Search for the cell housing the specified text and yield its [X, Y] center coordinate. 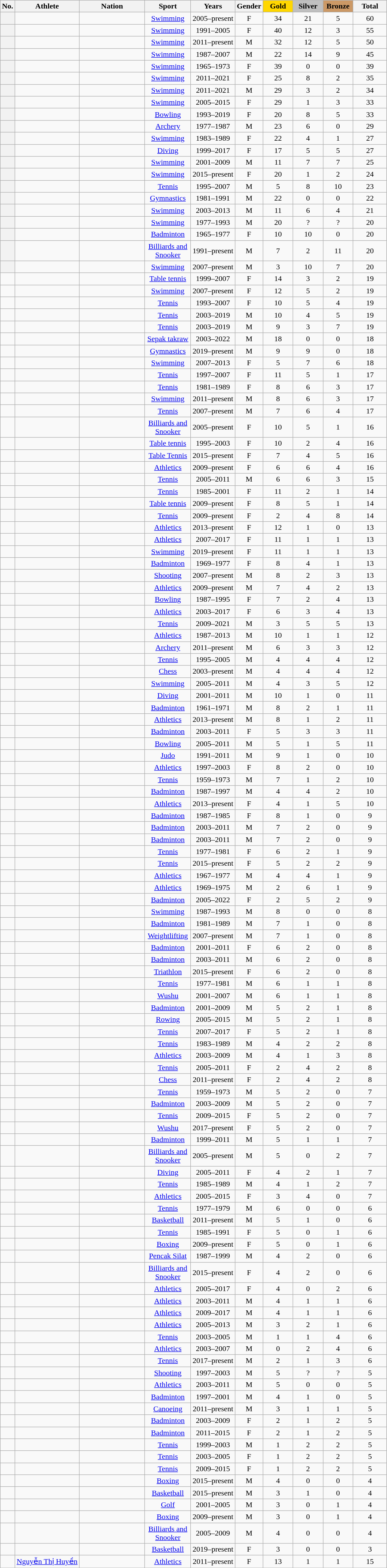
2005–2022 [213, 899]
Canoeing [168, 1409]
2003–present [213, 671]
Pencak Silat [168, 1256]
Athlete [47, 6]
Sport [168, 6]
Gender [249, 6]
32 [278, 42]
1985–1991 [213, 1232]
1965–1977 [213, 234]
Table Tennis [168, 455]
2001–2007 [213, 996]
2005–2013 [213, 1325]
2001–2005 [213, 1505]
1987–1997 [213, 792]
1987–2013 [213, 635]
Nation [112, 6]
No. [8, 6]
1965–1973 [213, 66]
60 [370, 18]
1969–1975 [213, 887]
1977–1979 [213, 1208]
1969–1977 [213, 564]
1995–2005 [213, 659]
1987–1993 [213, 911]
Years [213, 6]
1987–1999 [213, 1256]
1991–2005 [213, 30]
1997–2007 [213, 375]
2005–2009 [213, 1533]
1995–2007 [213, 186]
24 [370, 174]
1985–2001 [213, 491]
Rowing [168, 1020]
1987–1985 [213, 816]
1995–2003 [213, 443]
2007–2013 [213, 363]
45 [370, 54]
Golf [168, 1505]
1967–1977 [213, 875]
40 [278, 30]
2005–2017 [213, 1289]
Gold [278, 6]
1985–1989 [213, 1184]
55 [370, 30]
Judo [168, 756]
Silver [308, 6]
1999–2017 [213, 150]
1993–2007 [213, 303]
1991–2011 [213, 756]
1987–2007 [213, 54]
2003–2013 [213, 210]
Bronze [338, 6]
1961–1971 [213, 707]
50 [370, 42]
Triathlon [168, 972]
Nguyễn Thị Huyền [47, 1562]
Total [370, 6]
Sepak takraw [168, 339]
2003–2022 [213, 339]
1999–2007 [213, 279]
1977–1987 [213, 126]
1991–present [213, 250]
2003–2007 [213, 1349]
1999–2003 [213, 1445]
2003–2017 [213, 611]
1999–2011 [213, 1140]
Weightlifting [168, 936]
1977–1993 [213, 222]
2011–2015 [213, 1433]
1981–1991 [213, 198]
1997–2001 [213, 1397]
1987–1995 [213, 600]
35 [370, 78]
2009–2021 [213, 623]
1993–2019 [213, 114]
2009–2017 [213, 1313]
